For the text-containing cell, return its midpoint in (x, y) coordinate format. 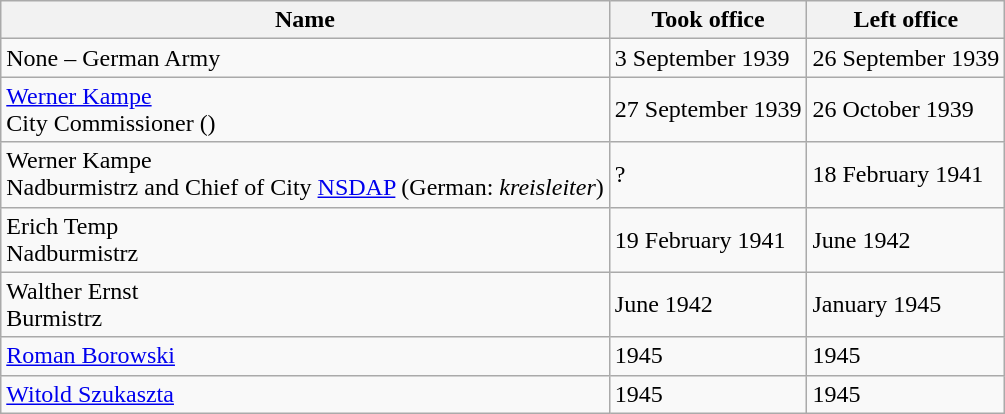
3 September 1939 (708, 58)
Walther Ernst Burmistrz (306, 304)
Name (306, 20)
January 1945 (906, 304)
Witold Szukaszta (306, 394)
Werner Kampe Nadburmistrz and Chief of City NSDAP (German: kreisleiter) (306, 174)
Left office (906, 20)
Took office (708, 20)
Werner Kampe City Commissioner () (306, 110)
18 February 1941 (906, 174)
None – German Army (306, 58)
26 October 1939 (906, 110)
27 September 1939 (708, 110)
Erich Temp Nadburmistrz (306, 240)
Roman Borowski (306, 356)
? (708, 174)
19 February 1941 (708, 240)
26 September 1939 (906, 58)
